Extract the [X, Y] coordinate from the center of the cell holding the provided text.  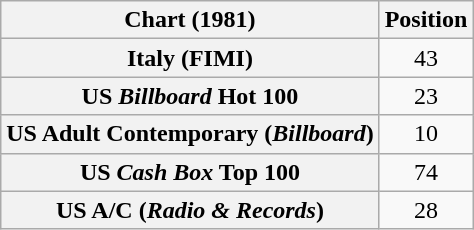
28 [426, 210]
US Billboard Hot 100 [190, 96]
Chart (1981) [190, 20]
Italy (FIMI) [190, 58]
10 [426, 134]
74 [426, 172]
US A/C (Radio & Records) [190, 210]
43 [426, 58]
23 [426, 96]
US Cash Box Top 100 [190, 172]
US Adult Contemporary (Billboard) [190, 134]
Position [426, 20]
